Pinpoint the cell where the given text exists, returning its (X, Y) midpoint coordinate. 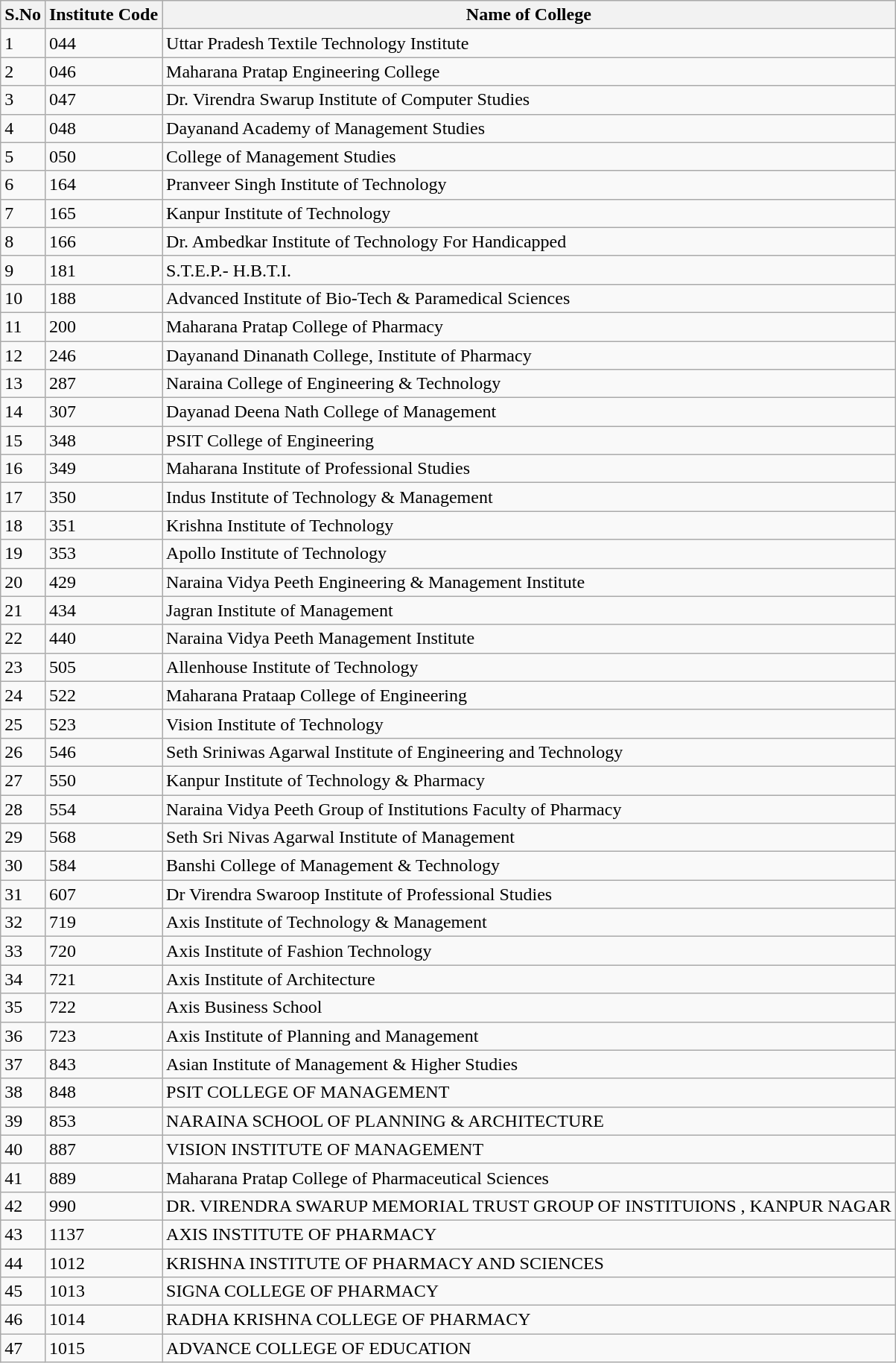
Maharana Pratap College of Pharmacy (529, 326)
350 (103, 497)
6 (23, 185)
848 (103, 1092)
1013 (103, 1291)
Institute Code (103, 15)
11 (23, 326)
34 (23, 979)
PSIT College of Engineering (529, 440)
Naraina Vidya Peeth Group of Institutions Faculty of Pharmacy (529, 809)
434 (103, 610)
307 (103, 412)
Naraina College of Engineering & Technology (529, 384)
40 (23, 1149)
2 (23, 72)
31 (23, 894)
Dr. Ambedkar Institute of Technology For Handicapped (529, 241)
41 (23, 1177)
Seth Sri Nivas Agarwal Institute of Management (529, 838)
17 (23, 497)
Allenhouse Institute of Technology (529, 667)
10 (23, 298)
13 (23, 384)
166 (103, 241)
Dr Virendra Swaroop Institute of Professional Studies (529, 894)
721 (103, 979)
1015 (103, 1348)
NARAINA SCHOOL OF PLANNING & ARCHITECTURE (529, 1121)
25 (23, 724)
37 (23, 1064)
164 (103, 185)
VISION INSTITUTE OF MANAGEMENT (529, 1149)
353 (103, 554)
Kanpur Institute of Technology (529, 213)
27 (23, 780)
14 (23, 412)
723 (103, 1036)
719 (103, 923)
Maharana Institute of Professional Studies (529, 469)
35 (23, 1008)
522 (103, 695)
AXIS INSTITUTE OF PHARMACY (529, 1234)
Dayanad Deena Nath College of Management (529, 412)
32 (23, 923)
Seth Sriniwas Agarwal Institute of Engineering and Technology (529, 752)
S.T.E.P.- H.B.T.I. (529, 270)
607 (103, 894)
19 (23, 554)
30 (23, 866)
1137 (103, 1234)
Vision Institute of Technology (529, 724)
College of Management Studies (529, 156)
720 (103, 951)
Axis Institute of Technology & Management (529, 923)
Name of College (529, 15)
Banshi College of Management & Technology (529, 866)
Advanced Institute of Bio-Tech & Paramedical Sciences (529, 298)
440 (103, 639)
Dayanand Academy of Management Studies (529, 128)
546 (103, 752)
Axis Institute of Fashion Technology (529, 951)
Naraina Vidya Peeth Engineering & Management Institute (529, 582)
047 (103, 100)
Axis Institute of Architecture (529, 979)
Maharana Pratap College of Pharmaceutical Sciences (529, 1177)
429 (103, 582)
887 (103, 1149)
1 (23, 43)
SIGNA COLLEGE OF PHARMACY (529, 1291)
29 (23, 838)
20 (23, 582)
889 (103, 1177)
5 (23, 156)
044 (103, 43)
351 (103, 525)
ADVANCE COLLEGE OF EDUCATION (529, 1348)
KRISHNA INSTITUTE OF PHARMACY AND SCIENCES (529, 1263)
DR. VIRENDRA SWARUP MEMORIAL TRUST GROUP OF INSTITUIONS , KANPUR NAGAR (529, 1206)
246 (103, 355)
584 (103, 866)
22 (23, 639)
39 (23, 1121)
722 (103, 1008)
4 (23, 128)
853 (103, 1121)
Indus Institute of Technology & Management (529, 497)
7 (23, 213)
348 (103, 440)
523 (103, 724)
RADHA KRISHNA COLLEGE OF PHARMACY (529, 1320)
188 (103, 298)
Axis Institute of Planning and Management (529, 1036)
PSIT COLLEGE OF MANAGEMENT (529, 1092)
33 (23, 951)
9 (23, 270)
181 (103, 270)
1014 (103, 1320)
287 (103, 384)
505 (103, 667)
23 (23, 667)
38 (23, 1092)
990 (103, 1206)
165 (103, 213)
Dr. Virendra Swarup Institute of Computer Studies (529, 100)
3 (23, 100)
46 (23, 1320)
28 (23, 809)
Kanpur Institute of Technology & Pharmacy (529, 780)
S.No (23, 15)
21 (23, 610)
44 (23, 1263)
Pranveer Singh Institute of Technology (529, 185)
36 (23, 1036)
45 (23, 1291)
Maharana Pratap Engineering College (529, 72)
550 (103, 780)
046 (103, 72)
048 (103, 128)
349 (103, 469)
200 (103, 326)
24 (23, 695)
1012 (103, 1263)
Jagran Institute of Management (529, 610)
Axis Business School (529, 1008)
42 (23, 1206)
Asian Institute of Management & Higher Studies (529, 1064)
15 (23, 440)
568 (103, 838)
Naraina Vidya Peeth Management Institute (529, 639)
554 (103, 809)
16 (23, 469)
Uttar Pradesh Textile Technology Institute (529, 43)
Dayanand Dinanath College, Institute of Pharmacy (529, 355)
Maharana Prataap College of Engineering (529, 695)
Apollo Institute of Technology (529, 554)
26 (23, 752)
050 (103, 156)
843 (103, 1064)
47 (23, 1348)
Krishna Institute of Technology (529, 525)
12 (23, 355)
43 (23, 1234)
8 (23, 241)
18 (23, 525)
